Return (x, y) of the center of cell containing provided text 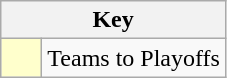
Teams to Playoffs (134, 58)
Key (114, 20)
